Search for the cell housing the specified text and yield its (X, Y) center coordinate. 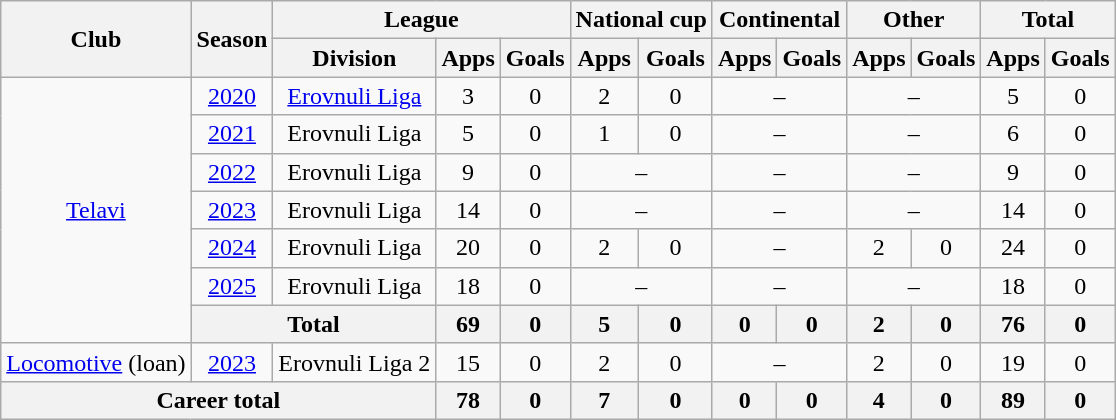
Club (96, 39)
7 (604, 400)
Telavi (96, 210)
24 (1013, 248)
20 (468, 248)
76 (1013, 324)
Continental (779, 20)
Season (232, 39)
89 (1013, 400)
2024 (232, 248)
19 (1013, 362)
6 (1013, 134)
69 (468, 324)
3 (468, 96)
National cup (641, 20)
2021 (232, 134)
League (422, 20)
2022 (232, 172)
Division (354, 58)
15 (468, 362)
Other (914, 20)
1 (604, 134)
4 (879, 400)
2025 (232, 286)
2020 (232, 96)
Locomotive (loan) (96, 362)
Career total (218, 400)
Erovnuli Liga 2 (354, 362)
78 (468, 400)
